Find where the given text appears and provide that cell's center as [X, Y] coordinate. 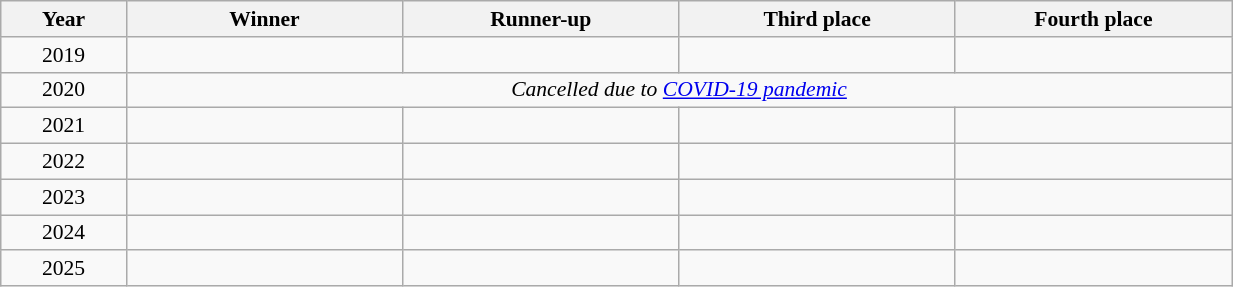
Third place [817, 19]
Winner [264, 19]
2023 [64, 197]
2019 [64, 55]
Cancelled due to COVID-19 pandemic [678, 90]
2024 [64, 233]
2021 [64, 126]
2022 [64, 162]
2020 [64, 90]
Fourth place [1093, 19]
2025 [64, 269]
Runner-up [541, 19]
Year [64, 19]
